Identify which cell holds the provided text, then report its (X, Y) central coordinate. 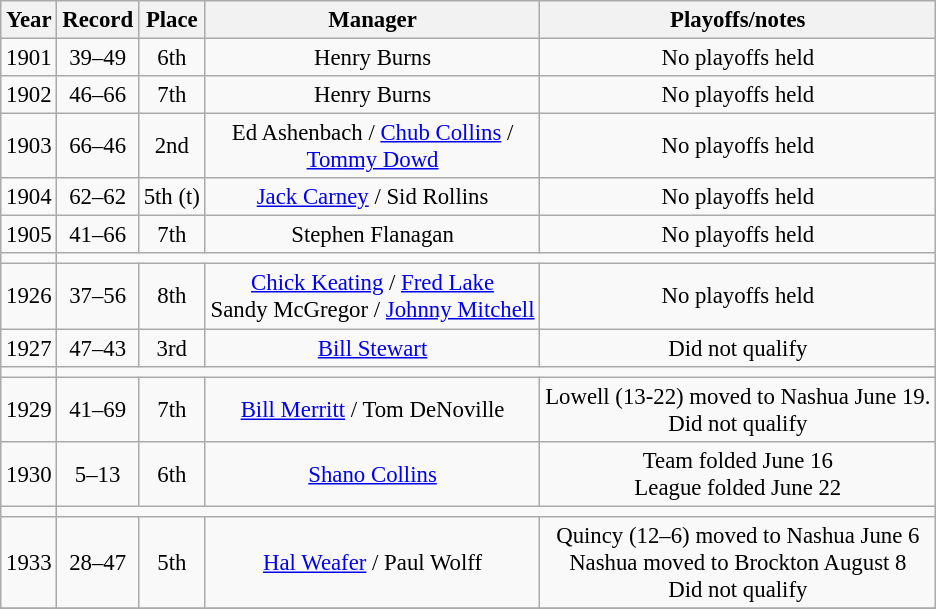
Playoffs/notes (738, 20)
Year (29, 20)
1930 (29, 474)
Jack Carney / Sid Rollins (372, 197)
41–66 (98, 235)
Place (172, 20)
Record (98, 20)
39–49 (98, 58)
1929 (29, 410)
5th (t) (172, 197)
1902 (29, 95)
Team folded June 16League folded June 22 (738, 474)
Hal Weafer / Paul Wolff (372, 563)
Bill Merritt / Tom DeNoville (372, 410)
8th (172, 296)
Quincy (12–6) moved to Nashua June 6Nashua moved to Brockton August 8Did not qualify (738, 563)
3rd (172, 348)
Ed Ashenbach / Chub Collins / Tommy Dowd (372, 146)
Lowell (13-22) moved to Nashua June 19.Did not qualify (738, 410)
1927 (29, 348)
1926 (29, 296)
28–47 (98, 563)
5th (172, 563)
Bill Stewart (372, 348)
Shano Collins (372, 474)
37–56 (98, 296)
1905 (29, 235)
62–62 (98, 197)
Stephen Flanagan (372, 235)
Manager (372, 20)
41–69 (98, 410)
47–43 (98, 348)
Did not qualify (738, 348)
5–13 (98, 474)
66–46 (98, 146)
46–66 (98, 95)
1933 (29, 563)
1904 (29, 197)
2nd (172, 146)
1903 (29, 146)
Chick Keating / Fred LakeSandy McGregor / Johnny Mitchell (372, 296)
1901 (29, 58)
